Search for the cell housing the specified text and yield its (X, Y) center coordinate. 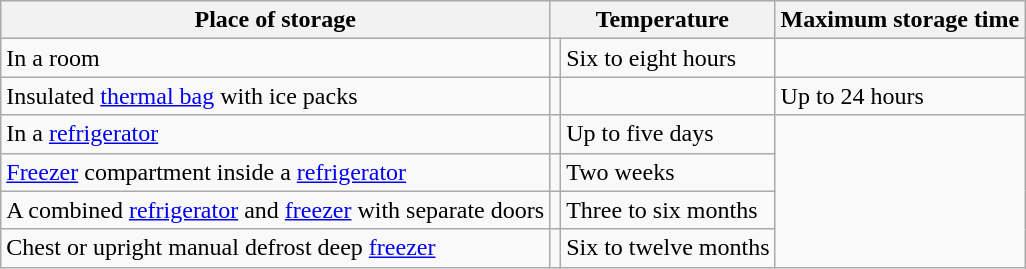
Place of storage (276, 20)
Six to eight hours (668, 58)
Chest or upright manual defrost deep freezer (276, 248)
A combined refrigerator and freezer with separate doors (276, 210)
Three to six months (668, 210)
Temperature (662, 20)
Maximum storage time (900, 20)
Two weeks (668, 172)
In a room (276, 58)
In a refrigerator (276, 134)
Up to five days (668, 134)
Six to twelve months (668, 248)
Up to 24 hours (900, 96)
Freezer compartment inside a refrigerator (276, 172)
Insulated thermal bag with ice packs (276, 96)
